Pinpoint the cell where the given text exists, returning its (x, y) midpoint coordinate. 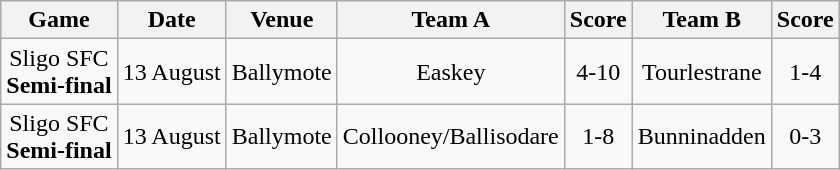
Date (172, 20)
Bunninadden (702, 136)
Game (59, 20)
Tourlestrane (702, 72)
1-4 (805, 72)
4-10 (598, 72)
0-3 (805, 136)
1-8 (598, 136)
Collooney/Ballisodare (450, 136)
Easkey (450, 72)
Team A (450, 20)
Team B (702, 20)
Venue (282, 20)
